Scan for the cell matching the given text and deliver its (X, Y) coordinate at center. 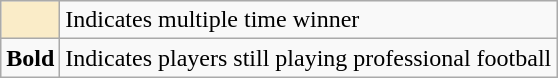
Indicates players still playing professional football (308, 58)
Indicates multiple time winner (308, 20)
Bold (30, 58)
